Detect which cell encompasses the target text, then output its (x, y) center coordinate. 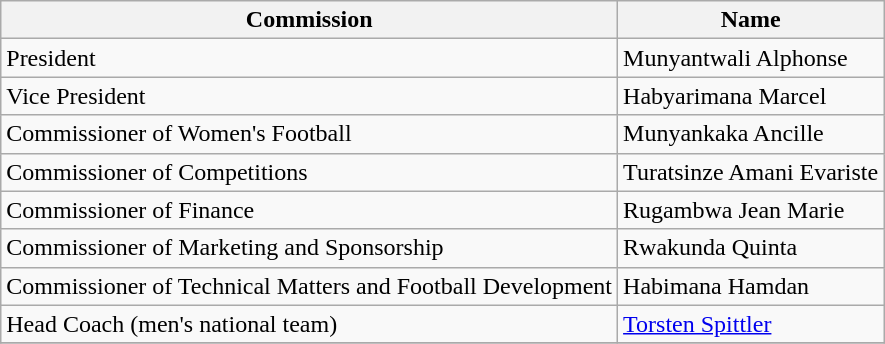
Rwakunda Quinta (751, 248)
Commission (310, 20)
Commissioner of Finance (310, 210)
Turatsinze Amani Evariste (751, 172)
Munyantwali Alphonse (751, 58)
Commissioner of Women's Football (310, 134)
President (310, 58)
Commissioner of Competitions (310, 172)
Name (751, 20)
Rugambwa Jean Marie (751, 210)
Habimana Hamdan (751, 286)
Head Coach (men's national team) (310, 324)
Munyankaka Ancille (751, 134)
Commissioner of Marketing and Sponsorship (310, 248)
Commissioner of Technical Matters and Football Development (310, 286)
Habyarimana Marcel (751, 96)
Vice President (310, 96)
Torsten Spittler (751, 324)
